Provide the [X, Y] coordinate of the cell's center where the given text is located.  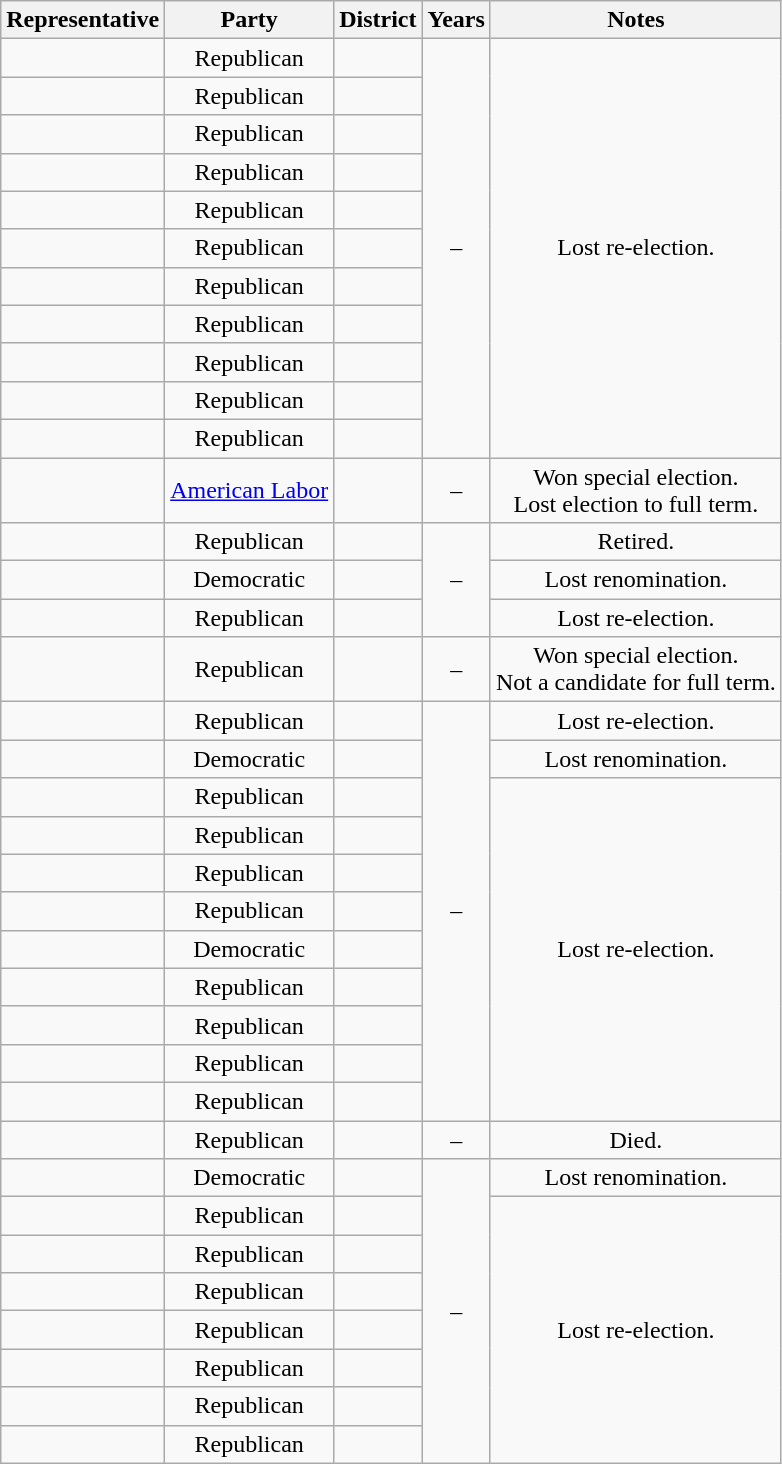
Won special election.Lost election to full term. [636, 490]
Party [250, 20]
American Labor [250, 490]
Years [456, 20]
Died. [636, 1139]
Won special election.Not a candidate for full term. [636, 670]
Retired. [636, 542]
District [378, 20]
Representative [83, 20]
Notes [636, 20]
